Return (x, y) of the center of cell containing provided text 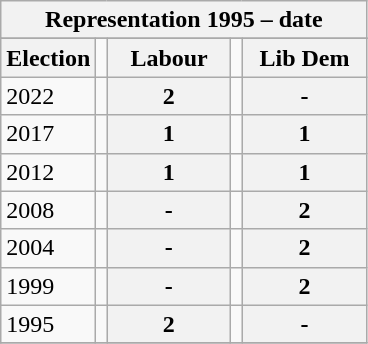
Representation 1995 – date (184, 20)
1999 (48, 286)
Lib Dem (304, 58)
Labour (169, 58)
Election (48, 58)
2012 (48, 172)
2022 (48, 96)
2004 (48, 248)
2008 (48, 210)
1995 (48, 324)
2017 (48, 134)
